Detect which cell encompasses the target text, then output its (X, Y) center coordinate. 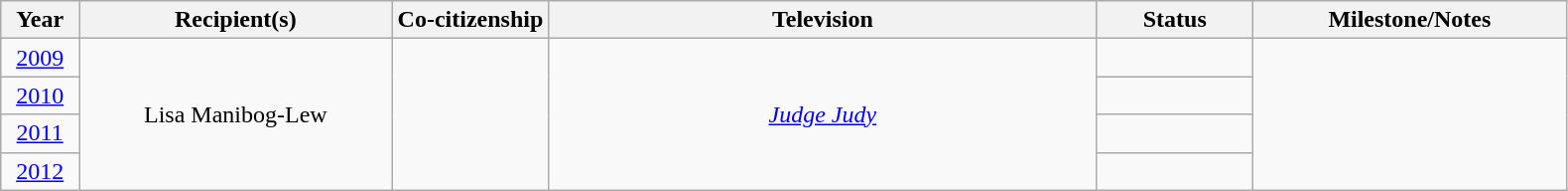
Year (40, 20)
2010 (40, 95)
2011 (40, 133)
Milestone/Notes (1409, 20)
Co-citizenship (470, 20)
2012 (40, 171)
Recipient(s) (236, 20)
2009 (40, 58)
Judge Judy (823, 114)
Lisa Manibog-Lew (236, 114)
Status (1175, 20)
Television (823, 20)
